Output the (x, y) coordinate of the center of the cell containing the given text.  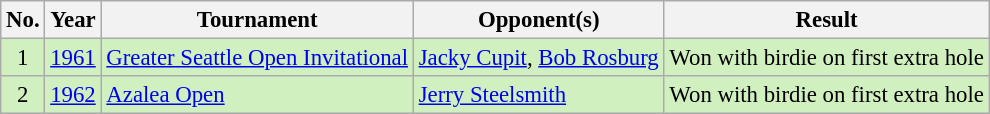
Greater Seattle Open Invitational (257, 58)
Jacky Cupit, Bob Rosburg (538, 58)
Jerry Steelsmith (538, 95)
1962 (73, 95)
2 (23, 95)
1961 (73, 58)
Result (826, 20)
Year (73, 20)
1 (23, 58)
Azalea Open (257, 95)
No. (23, 20)
Opponent(s) (538, 20)
Tournament (257, 20)
